Determine the [x, y] coordinate at the center of the cell enclosing the given text.  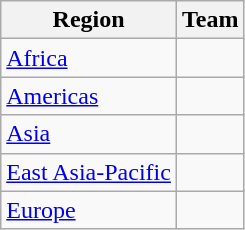
Africa [89, 58]
Team [210, 20]
Asia [89, 134]
East Asia-Pacific [89, 172]
Region [89, 20]
Europe [89, 210]
Americas [89, 96]
